Identify which cell holds the provided text, then report its [X, Y] central coordinate. 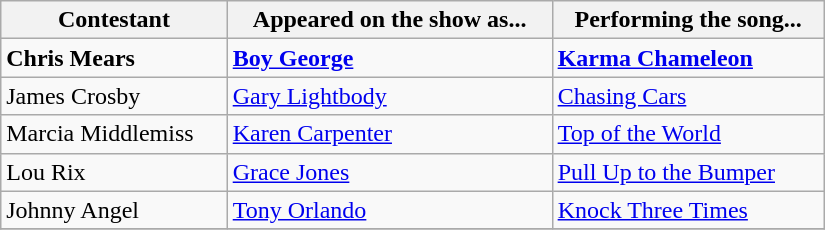
Tony Orlando [390, 210]
Appeared on the show as... [390, 20]
James Crosby [114, 96]
Performing the song... [688, 20]
Boy George [390, 58]
Top of the World [688, 134]
Karen Carpenter [390, 134]
Grace Jones [390, 172]
Gary Lightbody [390, 96]
Contestant [114, 20]
Johnny Angel [114, 210]
Karma Chameleon [688, 58]
Knock Three Times [688, 210]
Marcia Middlemiss [114, 134]
Pull Up to the Bumper [688, 172]
Chasing Cars [688, 96]
Chris Mears [114, 58]
Lou Rix [114, 172]
